Output the [X, Y] coordinate of the center of the cell containing the given text.  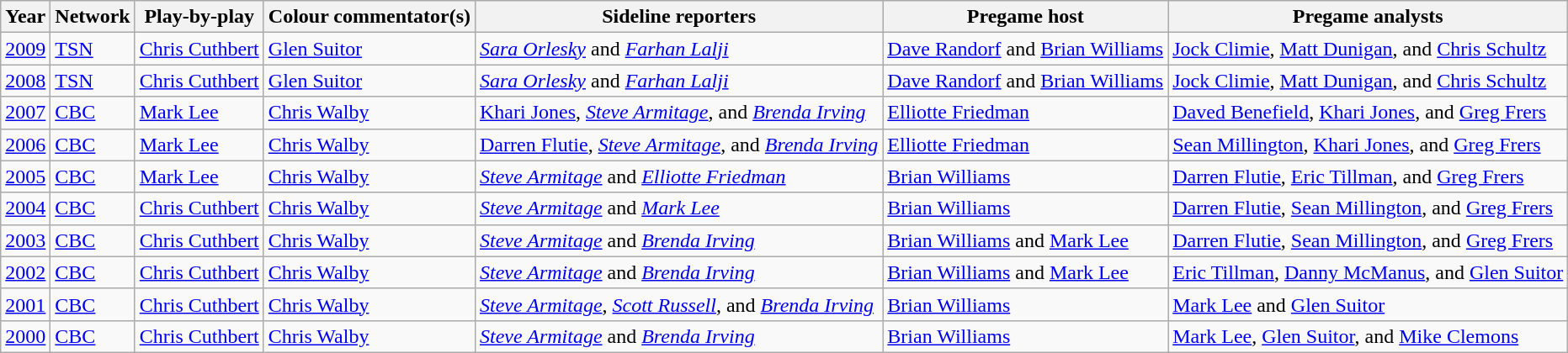
2004 [25, 208]
2002 [25, 272]
2003 [25, 240]
Steve Armitage and Elliotte Friedman [678, 176]
Khari Jones, Steve Armitage, and Brenda Irving [678, 113]
2008 [25, 81]
Sideline reporters [678, 17]
Sean Millington, Khari Jones, and Greg Frers [1369, 145]
Steve Armitage and Mark Lee [678, 208]
Pregame analysts [1369, 17]
Year [25, 17]
Pregame host [1025, 17]
2006 [25, 145]
Play-by-play [199, 17]
2000 [25, 336]
2009 [25, 49]
Colour commentator(s) [369, 17]
2005 [25, 176]
2001 [25, 304]
2007 [25, 113]
Mark Lee and Glen Suitor [1369, 304]
Darren Flutie, Steve Armitage, and Brenda Irving [678, 145]
Darren Flutie, Eric Tillman, and Greg Frers [1369, 176]
Network [93, 17]
Daved Benefield, Khari Jones, and Greg Frers [1369, 113]
Eric Tillman, Danny McManus, and Glen Suitor [1369, 272]
Steve Armitage, Scott Russell, and Brenda Irving [678, 304]
Mark Lee, Glen Suitor, and Mike Clemons [1369, 336]
